Provide the [X, Y] coordinate of the cell's center where the given text is located.  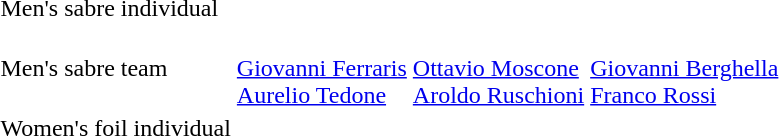
Ottavio Moscone Aroldo Ruschioni [498, 68]
Giovanni Ferraris Aurelio Tedone [322, 68]
